Output the (x, y) coordinate of the center of the cell containing the given text.  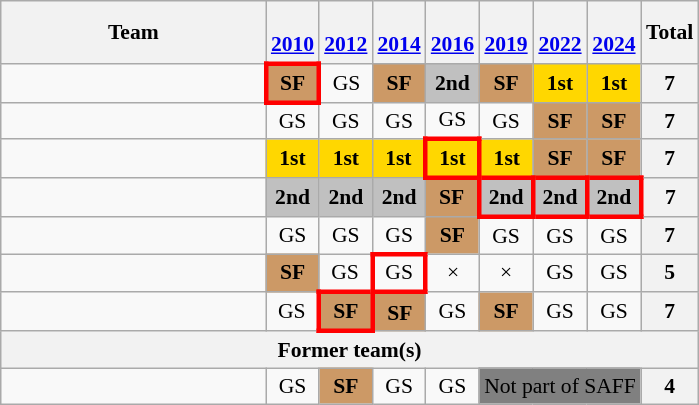
4 (670, 386)
Total (670, 32)
2024 (614, 32)
Team (134, 32)
2019 (506, 32)
2022 (560, 32)
2012 (346, 32)
2016 (452, 32)
2014 (398, 32)
5 (670, 274)
2010 (292, 32)
Not part of SAFF (560, 386)
Former team(s) (350, 350)
